Provide the [X, Y] coordinate of the cell's center where the given text is located.  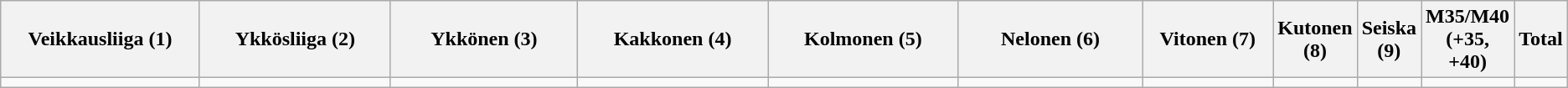
Nelonen (6) [1050, 39]
Kolmonen (5) [863, 39]
M35/M40 (+35, +40) [1467, 39]
Ykkönen (3) [484, 39]
Ykkösliiga (2) [295, 39]
Veikkausliiga (1) [101, 39]
Vitonen (7) [1208, 39]
Seiska (9) [1389, 39]
Kakkonen (4) [672, 39]
Kutonen (8) [1315, 39]
Total [1541, 39]
